Output the [X, Y] coordinate of the center of the cell containing the given text.  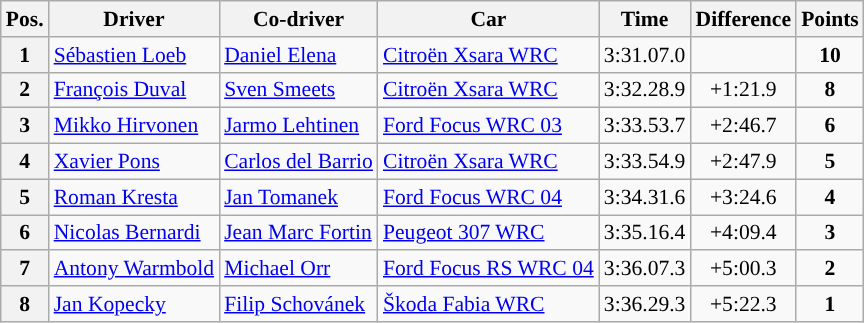
3:33.54.9 [645, 162]
Car [488, 19]
Jan Kopecky [134, 304]
3:35.16.4 [645, 233]
Filip Schovánek [298, 304]
Co-driver [298, 19]
Pos. [25, 19]
François Duval [134, 90]
Peugeot 307 WRC [488, 233]
3:32.28.9 [645, 90]
Daniel Elena [298, 55]
Ford Focus WRC 04 [488, 197]
+5:22.3 [743, 304]
3:31.07.0 [645, 55]
+3:24.6 [743, 197]
Xavier Pons [134, 162]
Carlos del Barrio [298, 162]
+1:21.9 [743, 90]
Points [830, 19]
Sven Smeets [298, 90]
Ford Focus WRC 03 [488, 126]
Jan Tomanek [298, 197]
+2:47.9 [743, 162]
3:36.07.3 [645, 269]
Sébastien Loeb [134, 55]
Time [645, 19]
10 [830, 55]
Antony Warmbold [134, 269]
+4:09.4 [743, 233]
Ford Focus RS WRC 04 [488, 269]
3:33.53.7 [645, 126]
Jarmo Lehtinen [298, 126]
Škoda Fabia WRC [488, 304]
+2:46.7 [743, 126]
7 [25, 269]
Roman Kresta [134, 197]
3:34.31.6 [645, 197]
Nicolas Bernardi [134, 233]
Michael Orr [298, 269]
+5:00.3 [743, 269]
Mikko Hirvonen [134, 126]
3:36.29.3 [645, 304]
Difference [743, 19]
Driver [134, 19]
Jean Marc Fortin [298, 233]
